Identify which cell holds the provided text, then report its [X, Y] central coordinate. 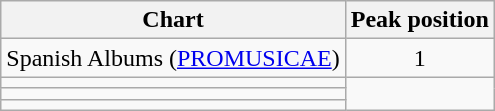
Peak position [420, 20]
1 [420, 58]
Spanish Albums (PROMUSICAE) [173, 58]
Chart [173, 20]
